Return the (x, y) coordinate for the center point of the cell that contains the specified text.  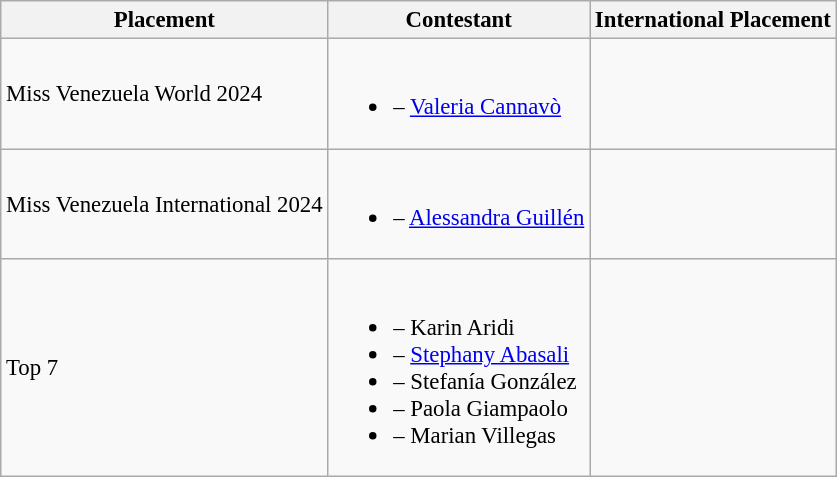
Top 7 (164, 368)
– Alessandra Guillén (459, 204)
International Placement (714, 20)
– Valeria Cannavò (459, 94)
Miss Venezuela International 2024 (164, 204)
Miss Venezuela World 2024 (164, 94)
Placement (164, 20)
– Karin Aridi – Stephany Abasali – Stefanía González – Paola Giampaolo – Marian Villegas (459, 368)
Contestant (459, 20)
